Locate the cell with the specified text and output its (x, y) center coordinate. 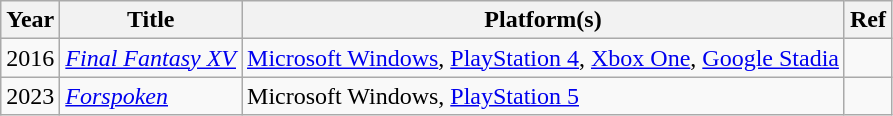
Forspoken (151, 96)
Platform(s) (544, 20)
Microsoft Windows, PlayStation 5 (544, 96)
2023 (30, 96)
Ref (868, 20)
Microsoft Windows, PlayStation 4, Xbox One, Google Stadia (544, 58)
2016 (30, 58)
Title (151, 20)
Year (30, 20)
Final Fantasy XV (151, 58)
